Return the [X, Y] coordinate for the center point of the cell that contains the specified text.  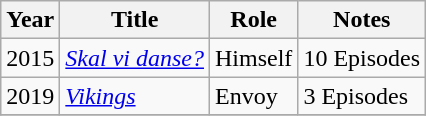
Envoy [254, 96]
Notes [362, 20]
Vikings [135, 96]
Year [30, 20]
Skal vi danse? [135, 58]
Himself [254, 58]
Role [254, 20]
Title [135, 20]
10 Episodes [362, 58]
2019 [30, 96]
2015 [30, 58]
3 Episodes [362, 96]
